Detect which cell encompasses the target text, then output its [X, Y] center coordinate. 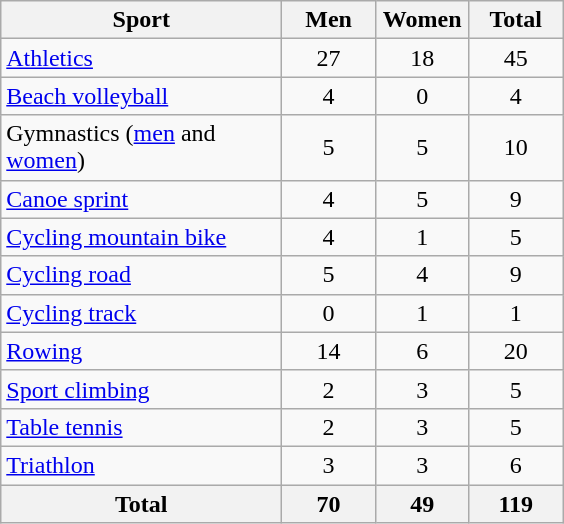
Canoe sprint [142, 199]
27 [329, 58]
Athletics [142, 58]
Women [422, 20]
Rowing [142, 351]
Cycling road [142, 275]
45 [516, 58]
Sport climbing [142, 389]
49 [422, 503]
Table tennis [142, 427]
20 [516, 351]
70 [329, 503]
Cycling mountain bike [142, 237]
Gymnastics (men and women) [142, 148]
Sport [142, 20]
Men [329, 20]
18 [422, 58]
Triathlon [142, 465]
Beach volleyball [142, 96]
119 [516, 503]
14 [329, 351]
Cycling track [142, 313]
10 [516, 148]
